Return (x, y) of the center of cell containing provided text 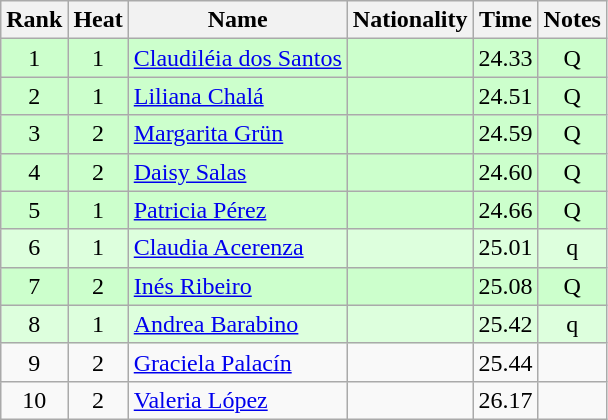
24.59 (506, 134)
24.60 (506, 172)
Graciela Palacín (238, 362)
Nationality (410, 20)
Time (506, 20)
3 (34, 134)
8 (34, 324)
25.44 (506, 362)
10 (34, 400)
26.17 (506, 400)
24.51 (506, 96)
5 (34, 210)
Daisy Salas (238, 172)
6 (34, 248)
24.66 (506, 210)
Heat (98, 20)
4 (34, 172)
24.33 (506, 58)
Margarita Grün (238, 134)
Name (238, 20)
25.42 (506, 324)
7 (34, 286)
25.08 (506, 286)
Claudia Acerenza (238, 248)
Valeria López (238, 400)
9 (34, 362)
Notes (572, 20)
25.01 (506, 248)
Andrea Barabino (238, 324)
Rank (34, 20)
Liliana Chalá (238, 96)
Claudiléia dos Santos (238, 58)
Inés Ribeiro (238, 286)
Patricia Pérez (238, 210)
